Identify which cell holds the provided text, then report its [x, y] central coordinate. 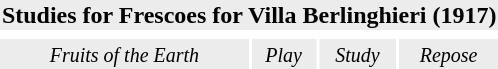
Fruits of the Earth [124, 54]
Study [358, 54]
Play [284, 54]
Studies for Frescoes for Villa Berlinghieri (1917) [249, 15]
Repose [448, 54]
